Output the (x, y) coordinate of the center of the cell containing the given text.  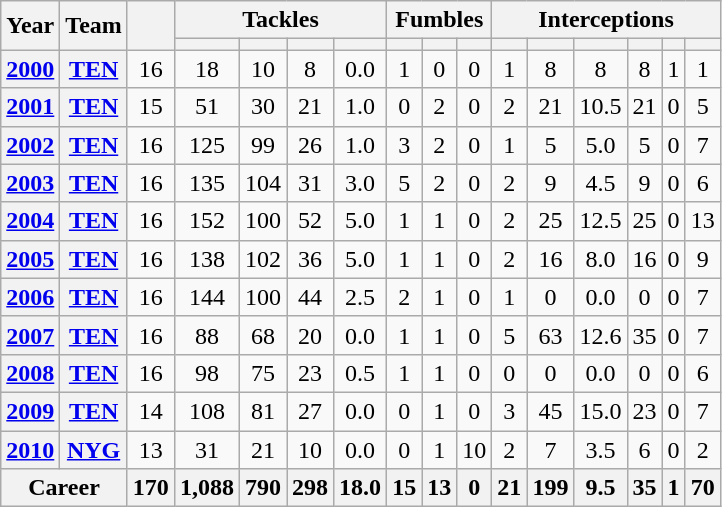
27 (310, 411)
2005 (30, 259)
NYG (94, 449)
2006 (30, 297)
102 (262, 259)
Tackles (280, 20)
70 (702, 488)
2001 (30, 107)
2008 (30, 373)
2.5 (360, 297)
36 (310, 259)
45 (550, 411)
2007 (30, 335)
138 (206, 259)
2003 (30, 183)
12.6 (600, 335)
Year (30, 26)
125 (206, 145)
88 (206, 335)
Interceptions (606, 20)
20 (310, 335)
2000 (30, 69)
104 (262, 183)
2004 (30, 221)
0.5 (360, 373)
3.0 (360, 183)
170 (150, 488)
108 (206, 411)
15.0 (600, 411)
99 (262, 145)
30 (262, 107)
18.0 (360, 488)
135 (206, 183)
18 (206, 69)
8.0 (600, 259)
152 (206, 221)
144 (206, 297)
9.5 (600, 488)
98 (206, 373)
2010 (30, 449)
4.5 (600, 183)
2009 (30, 411)
Career (64, 488)
3.5 (600, 449)
Fumbles (440, 20)
10.5 (600, 107)
63 (550, 335)
Team (94, 26)
81 (262, 411)
12.5 (600, 221)
44 (310, 297)
790 (262, 488)
298 (310, 488)
26 (310, 145)
14 (150, 411)
1,088 (206, 488)
52 (310, 221)
68 (262, 335)
51 (206, 107)
2002 (30, 145)
75 (262, 373)
199 (550, 488)
